From the cell containing the given text, extract its center point as [x, y] coordinate. 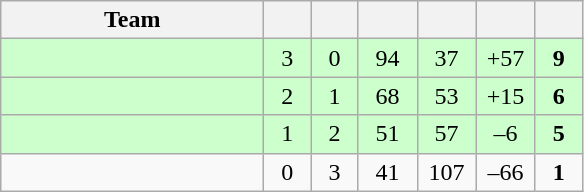
51 [388, 134]
–6 [506, 134]
+15 [506, 96]
41 [388, 172]
57 [446, 134]
9 [558, 58]
–66 [506, 172]
107 [446, 172]
5 [558, 134]
94 [388, 58]
53 [446, 96]
+57 [506, 58]
37 [446, 58]
6 [558, 96]
Team [132, 20]
68 [388, 96]
